Find where the given text appears and provide that cell's center as [X, Y] coordinate. 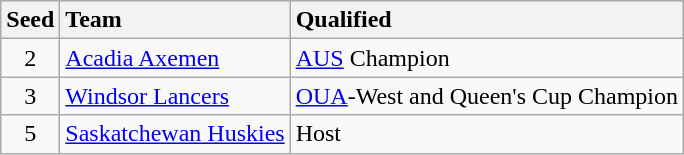
5 [30, 134]
Windsor Lancers [175, 96]
Saskatchewan Huskies [175, 134]
Seed [30, 20]
AUS Champion [486, 58]
3 [30, 96]
OUA-West and Queen's Cup Champion [486, 96]
Acadia Axemen [175, 58]
Host [486, 134]
Team [175, 20]
2 [30, 58]
Qualified [486, 20]
